For the text-containing cell, return its midpoint in (X, Y) coordinate format. 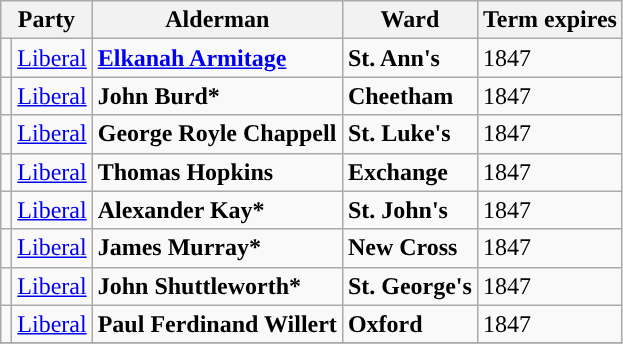
Thomas Hopkins (217, 172)
St. George's (410, 286)
Paul Ferdinand Willert (217, 324)
James Murray* (217, 248)
John Shuttleworth* (217, 286)
Ward (410, 20)
St. Ann's (410, 58)
George Royle Chappell (217, 134)
St. Luke's (410, 134)
Exchange (410, 172)
Alexander Kay* (217, 210)
Alderman (217, 20)
Elkanah Armitage (217, 58)
New Cross (410, 248)
John Burd* (217, 96)
Cheetham (410, 96)
Oxford (410, 324)
St. John's (410, 210)
Term expires (550, 20)
Party (46, 20)
